Determine the [X, Y] coordinate at the center of the cell enclosing the given text.  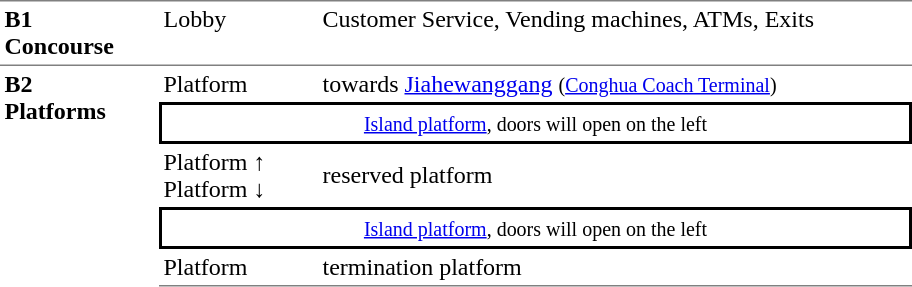
B2Platforms [80, 176]
reserved platform [615, 176]
Customer Service, Vending machines, ATMs, Exits [615, 33]
B1Concourse [80, 33]
Lobby [238, 33]
termination platform [615, 268]
Platform ↑Platform ↓ [238, 176]
towards Jiahewanggang (Conghua Coach Terminal) [615, 84]
